Return [X, Y] of the center of cell containing provided text 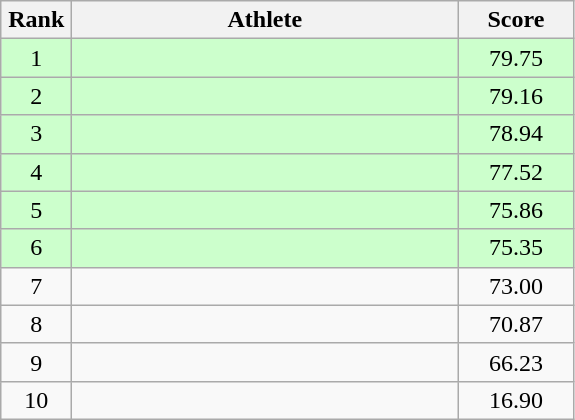
75.35 [516, 248]
70.87 [516, 324]
77.52 [516, 172]
7 [36, 286]
5 [36, 210]
Athlete [265, 20]
3 [36, 134]
79.16 [516, 96]
8 [36, 324]
Score [516, 20]
75.86 [516, 210]
1 [36, 58]
66.23 [516, 362]
73.00 [516, 286]
79.75 [516, 58]
Rank [36, 20]
78.94 [516, 134]
6 [36, 248]
9 [36, 362]
4 [36, 172]
2 [36, 96]
10 [36, 400]
16.90 [516, 400]
